Pinpoint the cell where the given text exists, returning its [x, y] midpoint coordinate. 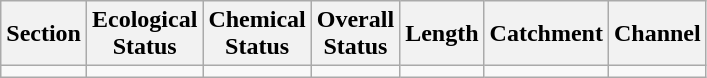
Channel [657, 34]
Length [442, 34]
ChemicalStatus [257, 34]
Catchment [546, 34]
OverallStatus [355, 34]
Section [44, 34]
EcologicalStatus [144, 34]
